Detect which cell encompasses the target text, then output its (X, Y) center coordinate. 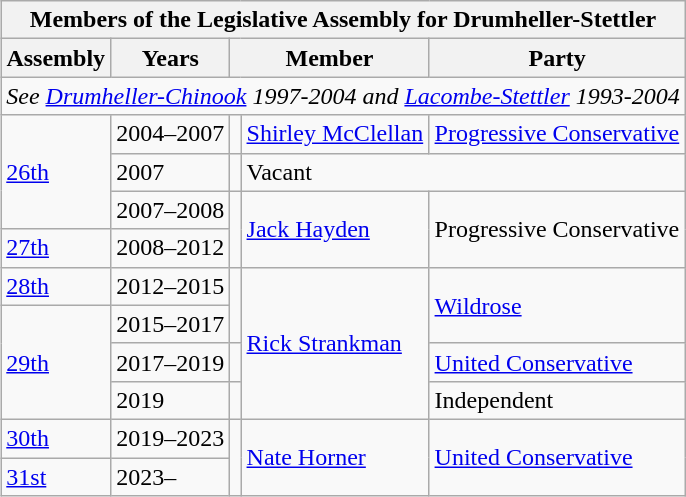
2008–2012 (170, 248)
2019 (170, 400)
Shirley McClellan (335, 134)
2007–2008 (170, 210)
29th (56, 362)
Years (170, 58)
Members of the Legislative Assembly for Drumheller-Stettler (343, 20)
2015–2017 (170, 324)
26th (56, 172)
31st (56, 477)
2004–2007 (170, 134)
Assembly (56, 58)
Independent (557, 400)
Wildrose (557, 305)
Nate Horner (335, 457)
Party (557, 58)
2019–2023 (170, 438)
2012–2015 (170, 286)
Member (330, 58)
2007 (170, 172)
2023– (170, 477)
27th (56, 248)
Jack Hayden (335, 229)
28th (56, 286)
Vacant (463, 172)
Rick Strankman (335, 343)
See Drumheller-Chinook 1997-2004 and Lacombe-Stettler 1993-2004 (343, 96)
30th (56, 438)
2017–2019 (170, 362)
